Detect which cell encompasses the target text, then output its [x, y] center coordinate. 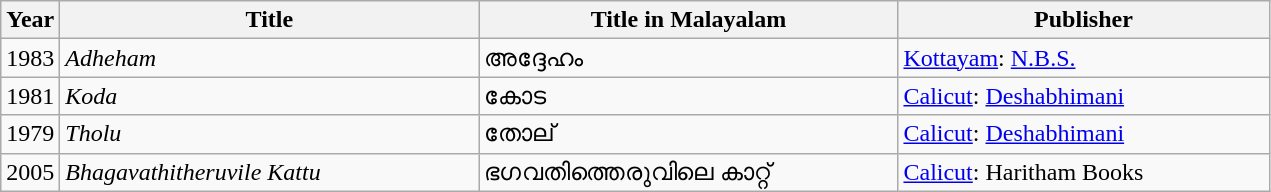
കോട [688, 96]
Kottayam: N.B.S. [1084, 58]
Tholu [270, 134]
Calicut: Haritham Books [1084, 172]
2005 [30, 172]
1979 [30, 134]
Adheham [270, 58]
Bhagavathitheruvile Kattu [270, 172]
തോല് [688, 134]
1983 [30, 58]
Year [30, 20]
ഭഗവതിത്തെരുവിലെ കാറ്റ് [688, 172]
1981 [30, 96]
Title [270, 20]
അദ്ദേഹം [688, 58]
Koda [270, 96]
Publisher [1084, 20]
Title in Malayalam [688, 20]
